Provide the (X, Y) coordinate of the cell's center where the given text is located.  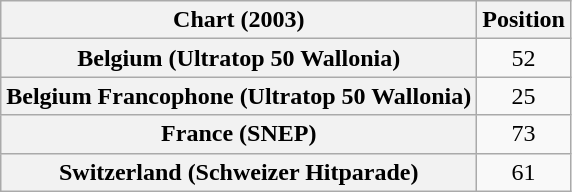
25 (524, 96)
73 (524, 134)
France (SNEP) (239, 134)
Belgium (Ultratop 50 Wallonia) (239, 58)
61 (524, 172)
Chart (2003) (239, 20)
Position (524, 20)
Switzerland (Schweizer Hitparade) (239, 172)
52 (524, 58)
Belgium Francophone (Ultratop 50 Wallonia) (239, 96)
